Determine the (X, Y) coordinate at the center of the cell enclosing the given text.  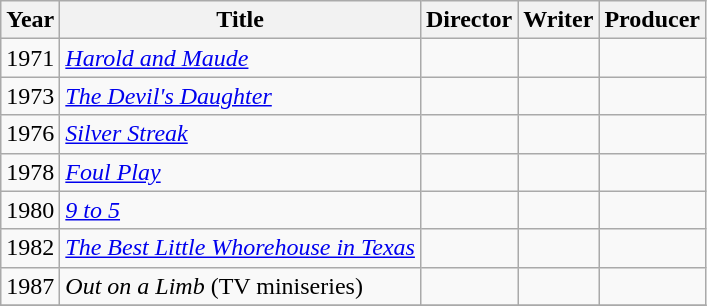
Silver Streak (240, 134)
Out on a Limb (TV miniseries) (240, 286)
1976 (30, 134)
Producer (652, 20)
1982 (30, 248)
Writer (558, 20)
Harold and Maude (240, 58)
Director (468, 20)
1980 (30, 210)
1971 (30, 58)
1978 (30, 172)
Foul Play (240, 172)
9 to 5 (240, 210)
Year (30, 20)
The Best Little Whorehouse in Texas (240, 248)
Title (240, 20)
1987 (30, 286)
1973 (30, 96)
The Devil's Daughter (240, 96)
